Locate the cell with the specified text and output its [x, y] center coordinate. 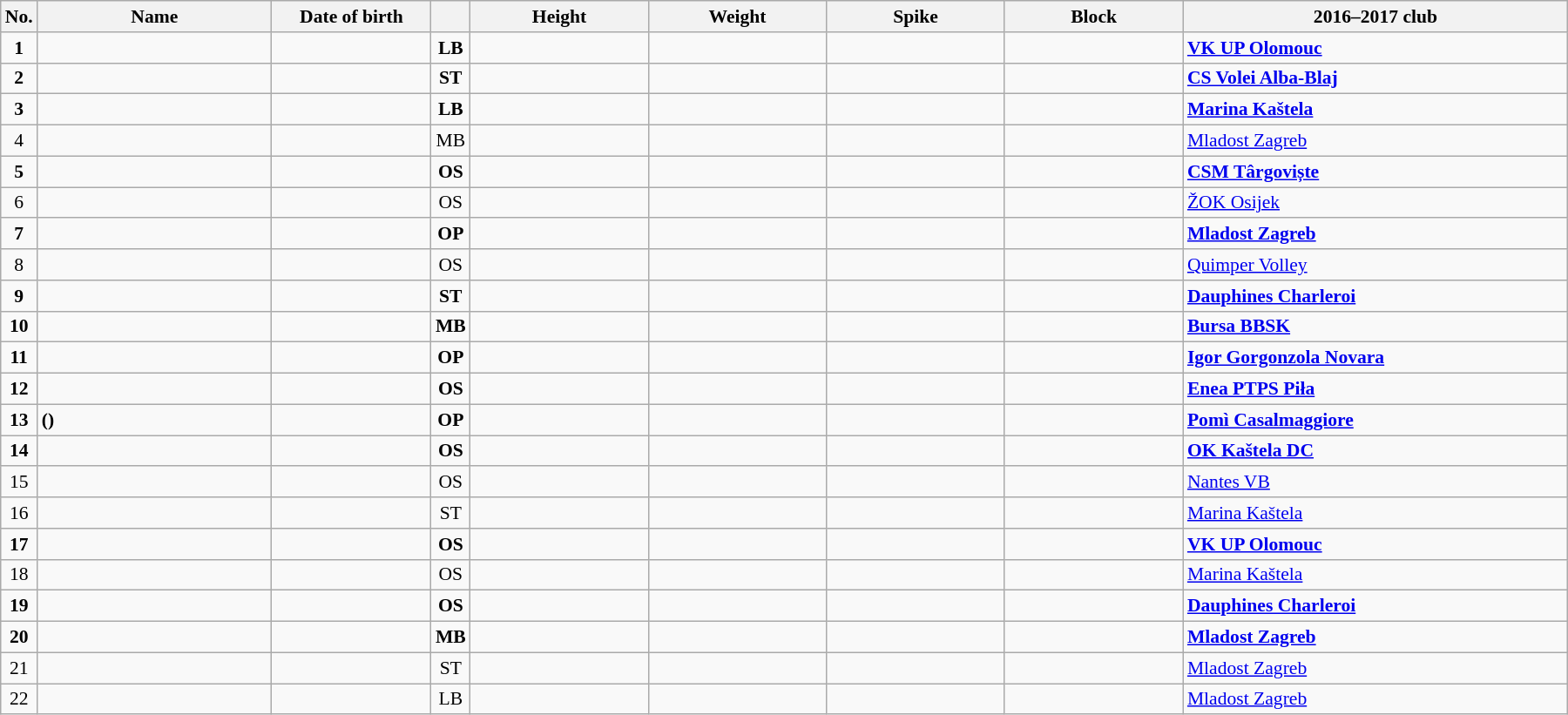
15 [19, 482]
CS Volei Alba-Blaj [1375, 78]
13 [19, 420]
4 [19, 141]
Height [559, 17]
5 [19, 172]
17 [19, 544]
3 [19, 110]
Igor Gorgonzola Novara [1375, 358]
19 [19, 606]
14 [19, 451]
12 [19, 389]
20 [19, 637]
Bursa BBSK [1375, 327]
18 [19, 575]
21 [19, 668]
7 [19, 234]
Date of birth [352, 17]
Enea PTPS Piła [1375, 389]
Block [1094, 17]
OK Kaštela DC [1375, 451]
Quimper Volley [1375, 265]
16 [19, 513]
8 [19, 265]
1 [19, 48]
Name [155, 17]
10 [19, 327]
Nantes VB [1375, 482]
2 [19, 78]
ŽOK Osijek [1375, 203]
9 [19, 296]
2016–2017 club [1375, 17]
Spike [916, 17]
Pomì Casalmaggiore [1375, 420]
Weight [737, 17]
22 [19, 699]
6 [19, 203]
CSM Târgoviște [1375, 172]
No. [19, 17]
() [155, 420]
11 [19, 358]
